Locate the cell with the specified text and output its (X, Y) center coordinate. 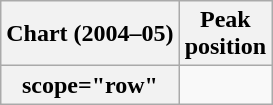
scope="row" (90, 85)
Chart (2004–05) (90, 34)
Peakposition (225, 34)
